Pinpoint the cell where the given text exists, returning its [x, y] midpoint coordinate. 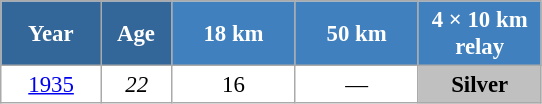
18 km [234, 34]
50 km [356, 34]
Year [52, 34]
4 × 10 km relay [480, 34]
— [356, 85]
1935 [52, 85]
Age [136, 34]
Silver [480, 85]
22 [136, 85]
16 [234, 85]
